Capture the cell that displays the provided text and extract its (X, Y) central coordinate. 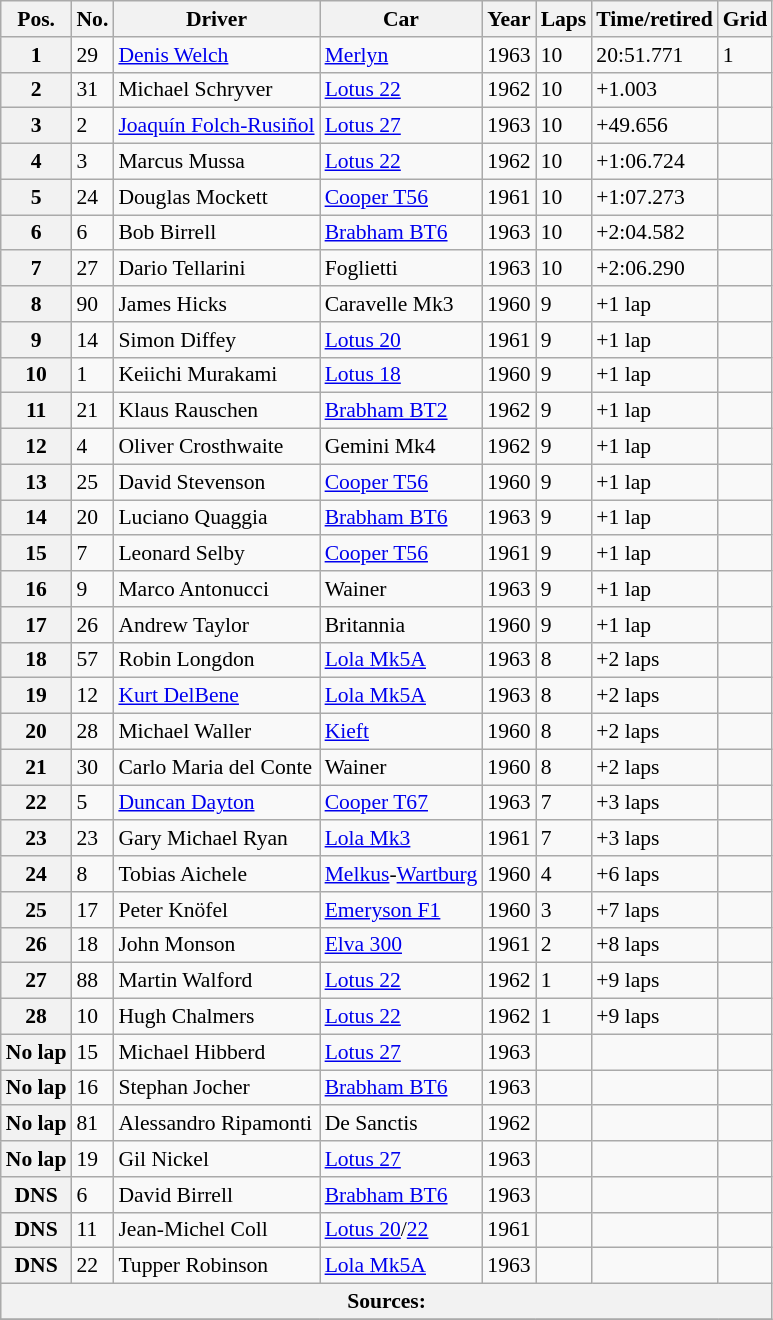
Sources: (387, 1302)
Brabham BT2 (402, 411)
29 (92, 55)
Caravelle Mk3 (402, 304)
Emeryson F1 (402, 910)
John Monson (216, 945)
Lotus 20/22 (402, 1230)
No. (92, 19)
Year (508, 19)
Hugh Chalmers (216, 1017)
Cooper T67 (402, 803)
Douglas Mockett (216, 197)
Tupper Robinson (216, 1266)
Joaquín Folch-Rusiñol (216, 126)
Merlyn (402, 55)
88 (92, 981)
Lotus 20 (402, 340)
31 (92, 90)
+2:04.582 (654, 233)
Carlo Maria del Conte (216, 767)
Alessandro Ripamonti (216, 1124)
Lola Mk3 (402, 839)
De Sanctis (402, 1124)
Pos. (36, 19)
81 (92, 1124)
Laps (564, 19)
Lotus 18 (402, 375)
Michael Schryver (216, 90)
57 (92, 660)
Simon Diffey (216, 340)
Gary Michael Ryan (216, 839)
Keiichi Murakami (216, 375)
90 (92, 304)
Oliver Crosthwaite (216, 447)
Robin Longdon (216, 660)
+2:06.290 (654, 269)
Kurt DelBene (216, 696)
Stephan Jocher (216, 1088)
+6 laps (654, 874)
Foglietti (402, 269)
+49.656 (654, 126)
Britannia (402, 625)
+8 laps (654, 945)
+1.003 (654, 90)
Klaus Rauschen (216, 411)
Kieft (402, 732)
Peter Knöfel (216, 910)
Elva 300 (402, 945)
David Stevenson (216, 482)
Marco Antonucci (216, 589)
30 (92, 767)
Michael Hibberd (216, 1052)
+1:06.724 (654, 162)
James Hicks (216, 304)
Driver (216, 19)
Denis Welch (216, 55)
Dario Tellarini (216, 269)
+1:07.273 (654, 197)
13 (36, 482)
Gil Nickel (216, 1159)
Tobias Aichele (216, 874)
Luciano Quaggia (216, 518)
20:51.771 (654, 55)
David Birrell (216, 1195)
Gemini Mk4 (402, 447)
Marcus Mussa (216, 162)
Leonard Selby (216, 554)
Bob Birrell (216, 233)
Car (402, 19)
Melkus-Wartburg (402, 874)
Martin Walford (216, 981)
Jean-Michel Coll (216, 1230)
+7 laps (654, 910)
Grid (746, 19)
Time/retired (654, 19)
Andrew Taylor (216, 625)
Duncan Dayton (216, 803)
Michael Waller (216, 732)
